Capture the cell that displays the provided text and extract its (x, y) central coordinate. 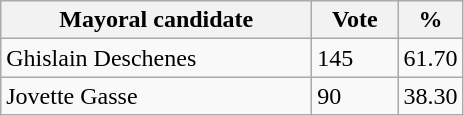
Mayoral candidate (156, 20)
90 (355, 96)
Ghislain Deschenes (156, 58)
Vote (355, 20)
61.70 (430, 58)
145 (355, 58)
% (430, 20)
Jovette Gasse (156, 96)
38.30 (430, 96)
